Output the [X, Y] coordinate of the center of the cell containing the given text.  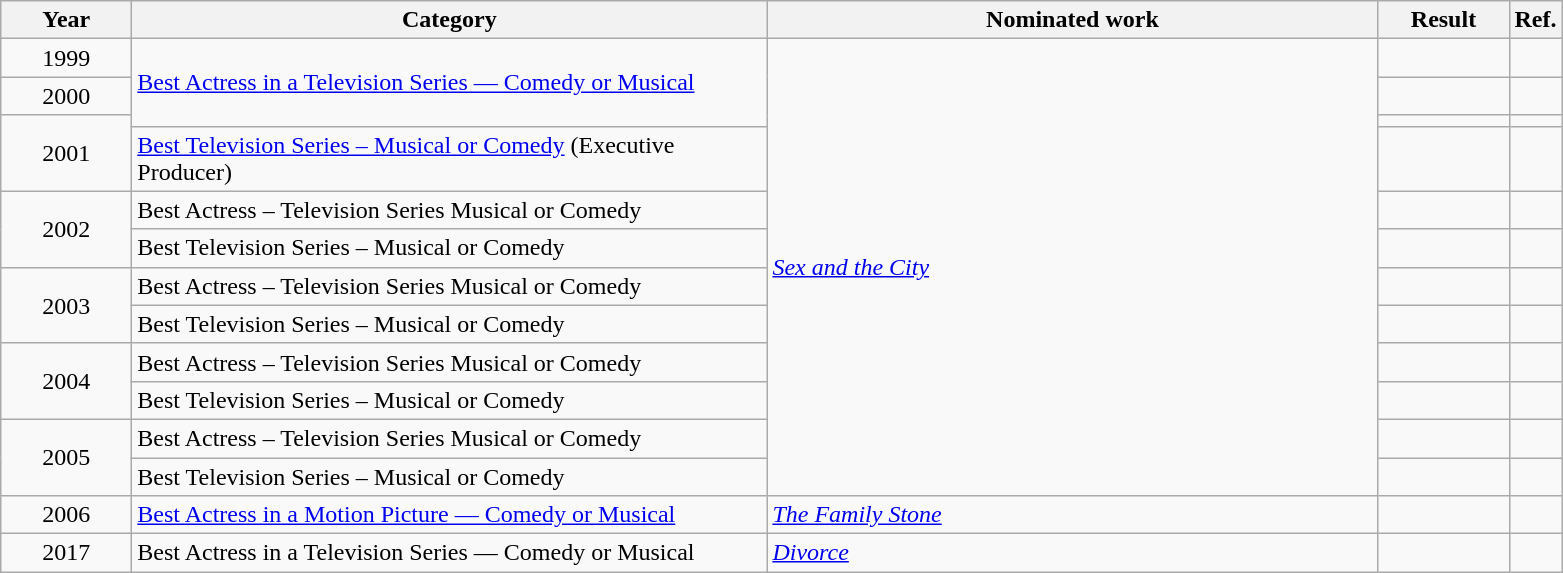
2004 [66, 381]
2002 [66, 229]
Result [1444, 20]
Year [66, 20]
Best Actress in a Motion Picture — Comedy or Musical [450, 515]
2003 [66, 305]
2005 [66, 457]
Divorce [1072, 553]
1999 [66, 58]
Best Television Series – Musical or Comedy (Executive Producer) [450, 158]
Nominated work [1072, 20]
2000 [66, 96]
Ref. [1536, 20]
Sex and the City [1072, 268]
Category [450, 20]
2001 [66, 153]
2017 [66, 553]
The Family Stone [1072, 515]
2006 [66, 515]
